Provide the (X, Y) coordinate of the cell's center where the given text is located.  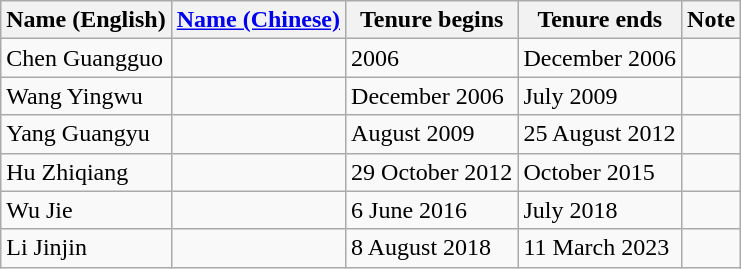
Chen Guangguo (86, 58)
October 2015 (600, 172)
11 March 2023 (600, 248)
Note (712, 20)
2006 (432, 58)
6 June 2016 (432, 210)
Name (Chinese) (258, 20)
Li Jinjin (86, 248)
Yang Guangyu (86, 134)
25 August 2012 (600, 134)
Tenure ends (600, 20)
July 2018 (600, 210)
29 October 2012 (432, 172)
Wu Jie (86, 210)
August 2009 (432, 134)
July 2009 (600, 96)
Tenure begins (432, 20)
Name (English) (86, 20)
8 August 2018 (432, 248)
Hu Zhiqiang (86, 172)
Wang Yingwu (86, 96)
